Scan for the cell matching the given text and deliver its (x, y) coordinate at center. 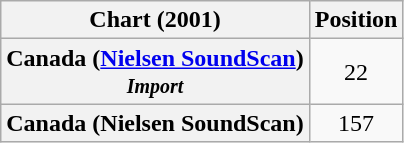
Position (356, 20)
Canada (Nielsen SoundScan) (155, 123)
157 (356, 123)
22 (356, 72)
Chart (2001) (155, 20)
Canada (Nielsen SoundScan)Import (155, 72)
